From the cell containing the given text, extract its center point as [x, y] coordinate. 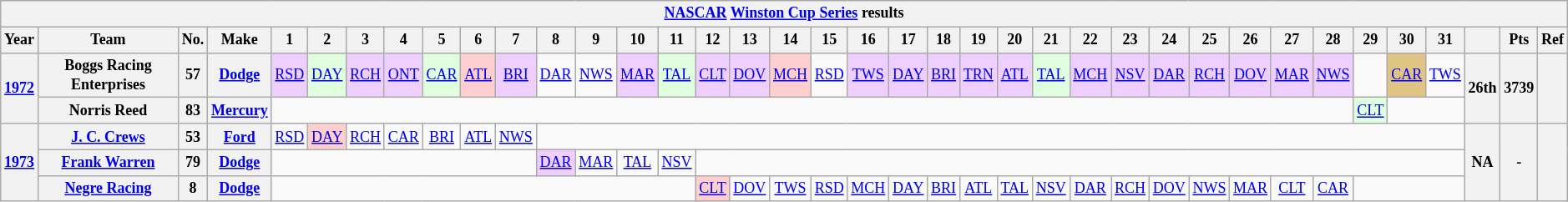
Ford [240, 137]
TRN [979, 75]
31 [1446, 40]
Negre Racing [108, 189]
Pts [1520, 40]
7 [516, 40]
83 [194, 110]
57 [194, 75]
24 [1169, 40]
5 [442, 40]
26 [1251, 40]
19 [979, 40]
21 [1050, 40]
14 [791, 40]
- [1520, 163]
13 [750, 40]
6 [478, 40]
Mercury [240, 110]
NA [1483, 163]
1 [290, 40]
17 [908, 40]
No. [194, 40]
J. C. Crews [108, 137]
18 [943, 40]
Norris Reed [108, 110]
3739 [1520, 88]
Year [20, 40]
11 [676, 40]
27 [1292, 40]
16 [868, 40]
1973 [20, 163]
22 [1090, 40]
15 [829, 40]
26th [1483, 88]
Make [240, 40]
10 [638, 40]
23 [1130, 40]
2 [327, 40]
4 [403, 40]
ONT [403, 75]
Ref [1553, 40]
3 [366, 40]
12 [713, 40]
20 [1014, 40]
Boggs Racing Enterprises [108, 75]
Frank Warren [108, 162]
25 [1209, 40]
28 [1333, 40]
NASCAR Winston Cup Series results [784, 13]
Team [108, 40]
1972 [20, 88]
79 [194, 162]
53 [194, 137]
30 [1407, 40]
29 [1371, 40]
9 [596, 40]
